Scan for the cell matching the given text and deliver its [x, y] coordinate at center. 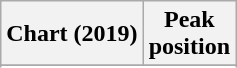
Chart (2019) [72, 34]
Peak position [189, 34]
